Output the (X, Y) coordinate of the center of the cell containing the given text.  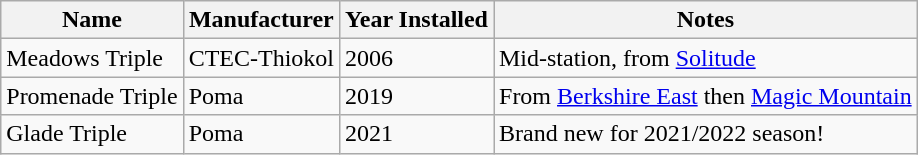
2021 (417, 134)
Year Installed (417, 20)
Meadows Triple (92, 58)
Mid-station, from Solitude (706, 58)
Name (92, 20)
From Berkshire East then Magic Mountain (706, 96)
2019 (417, 96)
Brand new for 2021/2022 season! (706, 134)
2006 (417, 58)
Glade Triple (92, 134)
Notes (706, 20)
Promenade Triple (92, 96)
Manufacturer (261, 20)
CTEC-Thiokol (261, 58)
